Capture the cell that displays the provided text and extract its (X, Y) central coordinate. 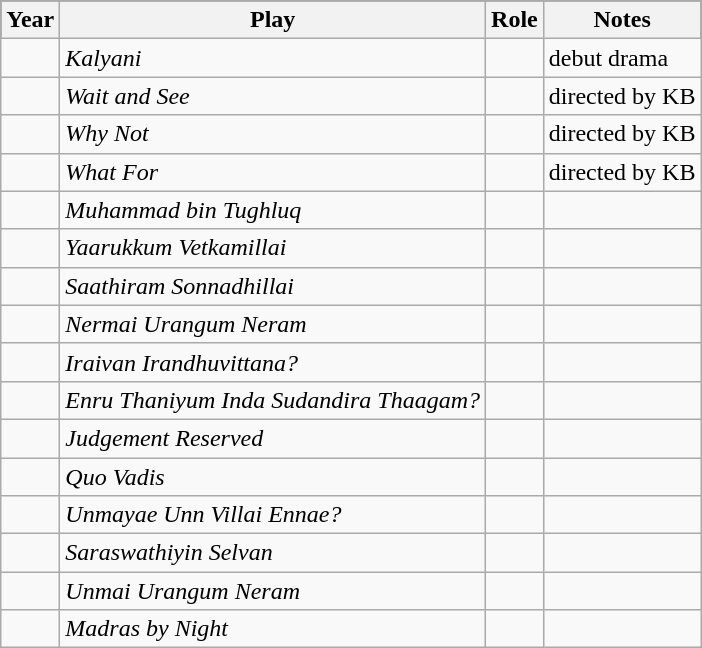
Year (30, 20)
Muhammad bin Tughluq (273, 210)
Yaarukkum Vetkamillai (273, 248)
Why Not (273, 134)
Iraivan Irandhuvittana? (273, 362)
debut drama (622, 58)
Madras by Night (273, 629)
Unmayae Unn Villai Ennae? (273, 515)
Unmai Urangum Neram (273, 591)
Kalyani (273, 58)
Enru Thaniyum Inda Sudandira Thaagam? (273, 400)
Judgement Reserved (273, 438)
Saathiram Sonnadhillai (273, 286)
Wait and See (273, 96)
Notes (622, 20)
Role (515, 20)
What For (273, 172)
Quo Vadis (273, 477)
Nermai Urangum Neram (273, 324)
Saraswathiyin Selvan (273, 553)
Play (273, 20)
